For the text-containing cell, return its midpoint in (X, Y) coordinate format. 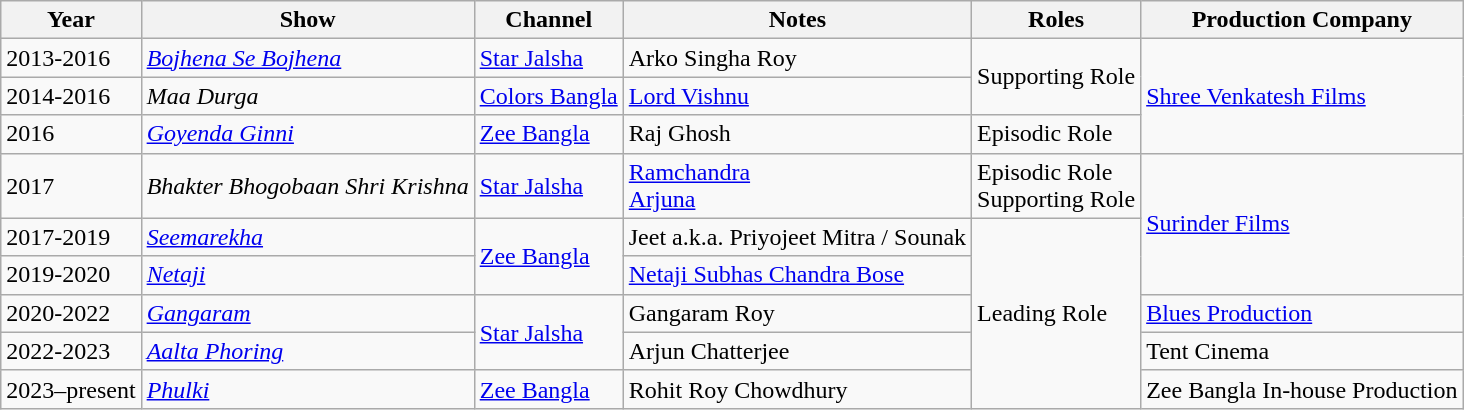
Netaji (308, 275)
Rohit Roy Chowdhury (797, 389)
Shree Venkatesh Films (1302, 96)
2020-2022 (71, 313)
Bojhena Se Bojhena (308, 58)
Year (71, 20)
Maa Durga (308, 96)
2023–present (71, 389)
Leading Role (1056, 313)
Channel (548, 20)
Episodic RoleSupporting Role (1056, 186)
Notes (797, 20)
Surinder Films (1302, 224)
Colors Bangla (548, 96)
2017 (71, 186)
Bhakter Bhogobaan Shri Krishna (308, 186)
2013-2016 (71, 58)
Blues Production (1302, 313)
RamchandraArjuna (797, 186)
Jeet a.k.a. Priyojeet Mitra / Sounak (797, 237)
2014-2016 (71, 96)
Episodic Role (1056, 134)
Production Company (1302, 20)
2016 (71, 134)
Zee Bangla In-house Production (1302, 389)
Seemarekha (308, 237)
Arjun Chatterjee (797, 351)
Roles (1056, 20)
Arko Singha Roy (797, 58)
2022-2023 (71, 351)
Show (308, 20)
Gangaram Roy (797, 313)
2019-2020 (71, 275)
Goyenda Ginni (308, 134)
Lord Vishnu (797, 96)
Tent Cinema (1302, 351)
Aalta Phoring (308, 351)
2017-2019 (71, 237)
Phulki (308, 389)
Supporting Role (1056, 77)
Raj Ghosh (797, 134)
Gangaram (308, 313)
Netaji Subhas Chandra Bose (797, 275)
